For the text-containing cell, return its midpoint in (x, y) coordinate format. 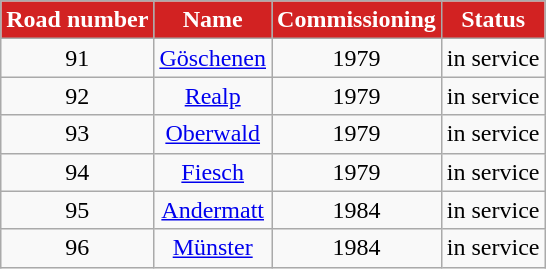
Commissioning (357, 20)
Fiesch (213, 172)
Münster (213, 248)
Andermatt (213, 210)
Status (493, 20)
Name (213, 20)
94 (78, 172)
96 (78, 248)
Göschenen (213, 58)
91 (78, 58)
93 (78, 134)
Oberwald (213, 134)
95 (78, 210)
Road number (78, 20)
92 (78, 96)
Realp (213, 96)
